Locate the cell with the specified text and output its (x, y) center coordinate. 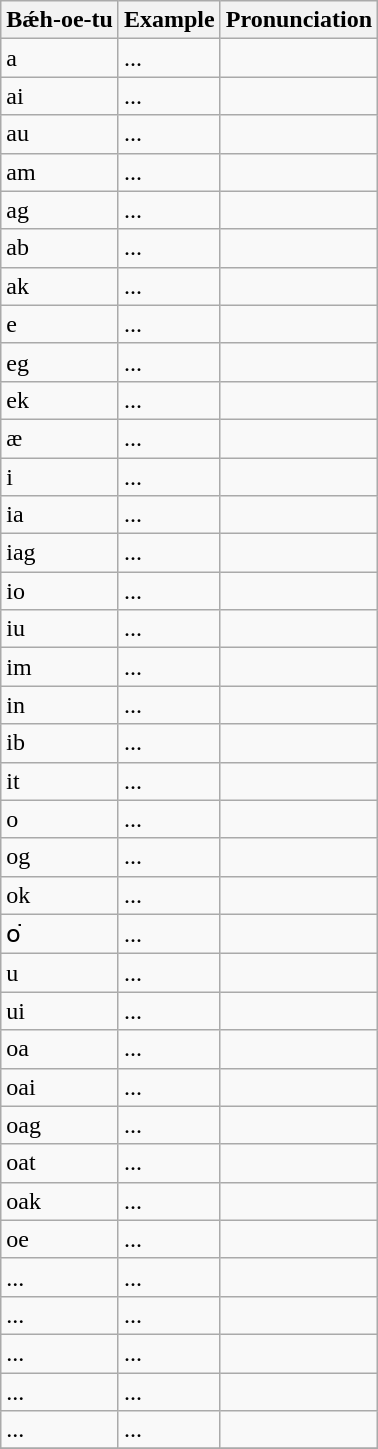
iu (60, 629)
oat (60, 1163)
ok (60, 895)
oai (60, 1087)
ek (60, 400)
ag (60, 210)
au (60, 134)
o͘ (60, 934)
i (60, 477)
ib (60, 743)
e (60, 324)
oe (60, 1239)
in (60, 705)
ai (60, 96)
Example (169, 20)
am (60, 172)
ui (60, 1011)
io (60, 591)
eg (60, 362)
a (60, 58)
ak (60, 286)
oa (60, 1049)
iag (60, 553)
Bǽh-oe-tu (60, 20)
u (60, 973)
oag (60, 1125)
ia (60, 515)
im (60, 667)
æ (60, 438)
it (60, 781)
og (60, 857)
o (60, 819)
Pronunciation (298, 20)
oak (60, 1201)
ab (60, 248)
